Search for the cell housing the specified text and yield its (x, y) center coordinate. 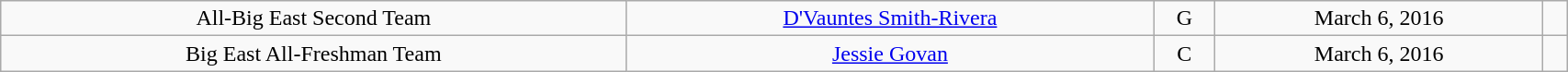
Big East All-Freshman Team (314, 54)
All-Big East Second Team (314, 18)
G (1185, 18)
Jessie Govan (890, 54)
C (1185, 54)
D'Vauntes Smith-Rivera (890, 18)
